Locate the cell with the specified text and output its [X, Y] center coordinate. 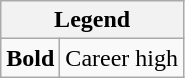
Bold [30, 58]
Legend [92, 20]
Career high [122, 58]
